Pinpoint the cell where the given text exists, returning its [X, Y] midpoint coordinate. 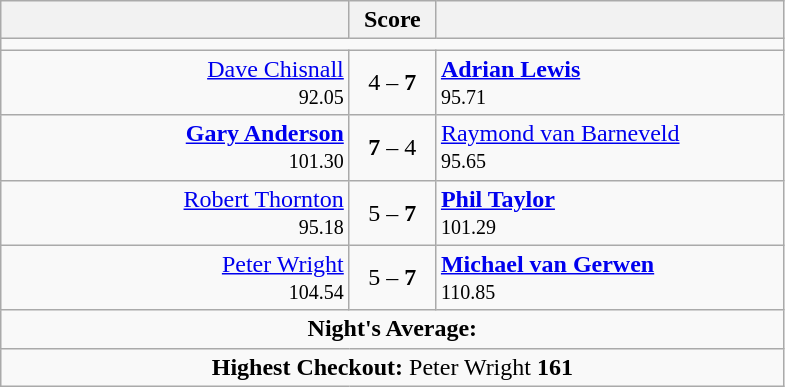
Night's Average: [392, 329]
Phil Taylor101.29 [610, 212]
Highest Checkout: Peter Wright 161 [392, 367]
Score [392, 20]
4 – 7 [392, 82]
Peter Wright 104.54 [176, 278]
Raymond van Barneveld95.65 [610, 148]
Michael van Gerwen110.85 [610, 278]
Gary Anderson 101.30 [176, 148]
Dave Chisnall 92.05 [176, 82]
Robert Thornton 95.18 [176, 212]
7 – 4 [392, 148]
Adrian Lewis95.71 [610, 82]
